Pinpoint the cell where the given text exists, returning its [X, Y] midpoint coordinate. 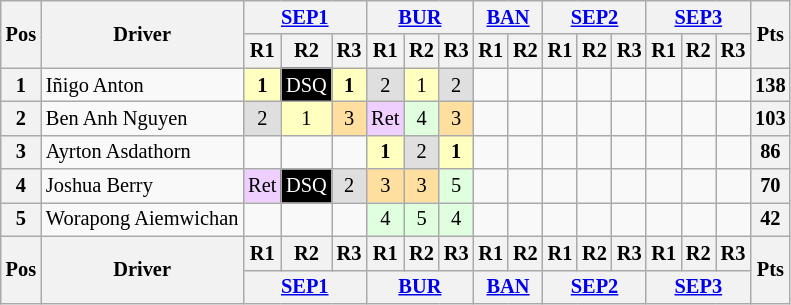
Ayrton Asdathorn [142, 152]
Joshua Berry [142, 186]
138 [770, 85]
Worapong Aiemwichan [142, 219]
Ben Anh Nguyen [142, 118]
Iñigo Anton [142, 85]
103 [770, 118]
70 [770, 186]
42 [770, 219]
86 [770, 152]
